Locate the cell with the specified text and output its [X, Y] center coordinate. 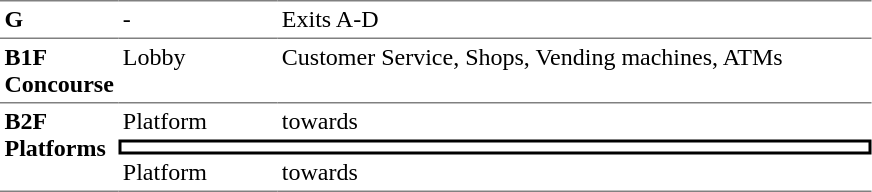
- [198, 19]
Customer Service, Shops, Vending machines, ATMs [574, 71]
Exits A-D [574, 19]
B1FConcourse [59, 71]
G [59, 19]
B2FPlatforms [59, 148]
Lobby [198, 71]
